Extract the (x, y) coordinate from the center of the cell holding the provided text.  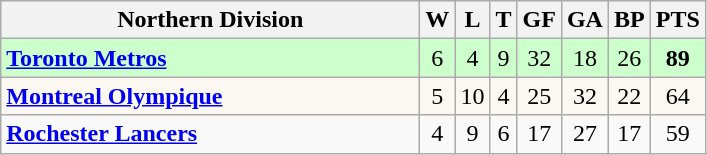
Rochester Lancers (210, 134)
T (504, 20)
Montreal Olympique (210, 96)
PTS (678, 20)
10 (472, 96)
Northern Division (210, 20)
Toronto Metros (210, 58)
25 (539, 96)
59 (678, 134)
22 (629, 96)
64 (678, 96)
W (438, 20)
GF (539, 20)
89 (678, 58)
BP (629, 20)
5 (438, 96)
26 (629, 58)
L (472, 20)
GA (584, 20)
18 (584, 58)
27 (584, 134)
